Pinpoint the cell where the given text exists, returning its (X, Y) midpoint coordinate. 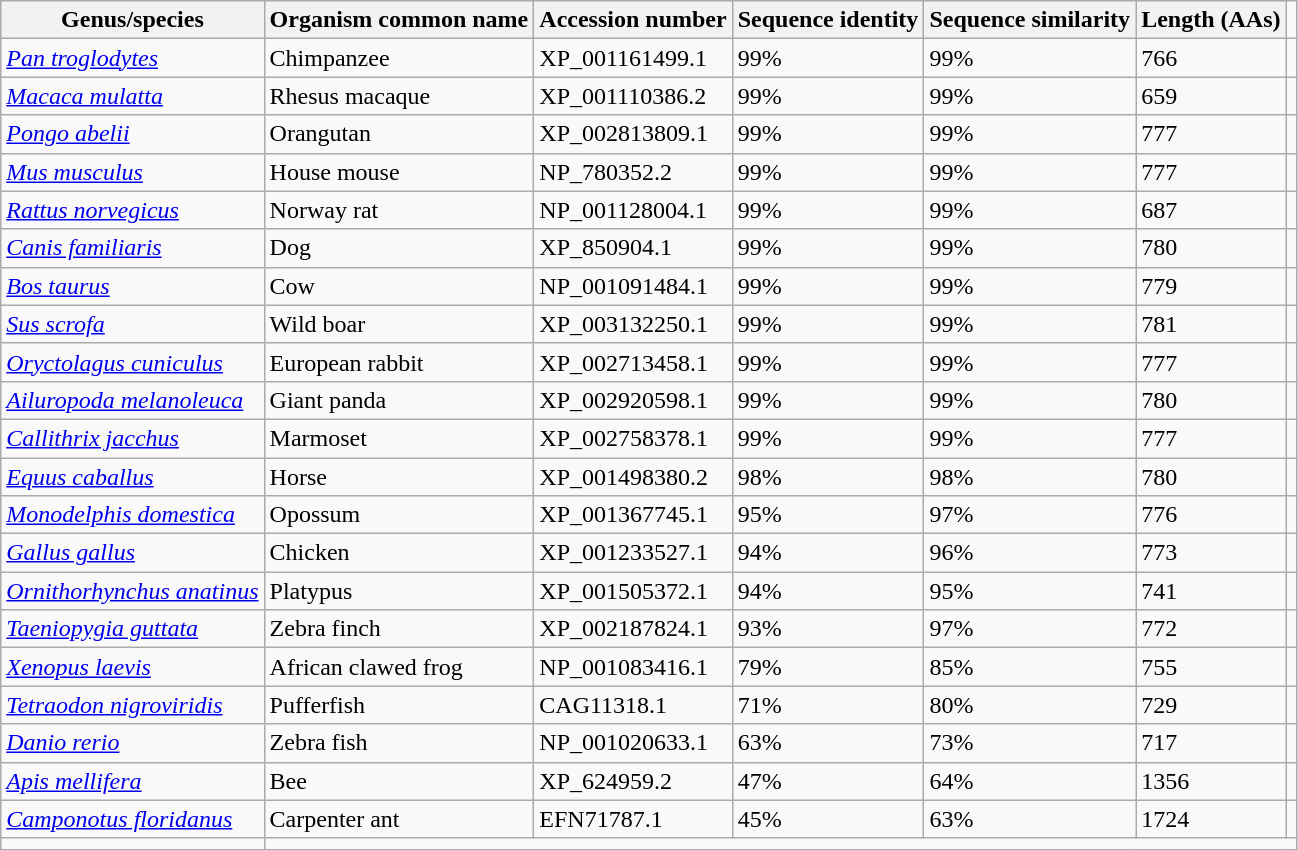
772 (1211, 629)
755 (1211, 667)
Opossum (399, 515)
Danio rerio (132, 743)
687 (1211, 210)
Carpenter ant (399, 819)
CAG11318.1 (633, 705)
Tetraodon nigroviridis (132, 705)
XP_850904.1 (633, 248)
Rattus norvegicus (132, 210)
House mouse (399, 172)
Chimpanzee (399, 58)
659 (1211, 96)
64% (1030, 781)
Bee (399, 781)
80% (1030, 705)
Xenopus laevis (132, 667)
XP_003132250.1 (633, 324)
Cow (399, 286)
NP_780352.2 (633, 172)
Accession number (633, 20)
Sequence identity (828, 20)
Camponotus floridanus (132, 819)
XP_002758378.1 (633, 438)
XP_002813809.1 (633, 134)
Pan troglodytes (132, 58)
NP_001128004.1 (633, 210)
47% (828, 781)
Norway rat (399, 210)
NP_001020633.1 (633, 743)
Zebra finch (399, 629)
Wild boar (399, 324)
XP_624959.2 (633, 781)
Dog (399, 248)
NP_001083416.1 (633, 667)
96% (1030, 553)
Pongo abelii (132, 134)
717 (1211, 743)
Pufferfish (399, 705)
XP_002920598.1 (633, 400)
Callithrix jacchus (132, 438)
779 (1211, 286)
766 (1211, 58)
1356 (1211, 781)
XP_001498380.2 (633, 477)
Sus scrofa (132, 324)
XP_001110386.2 (633, 96)
Marmoset (399, 438)
XP_001367745.1 (633, 515)
XP_001161499.1 (633, 58)
1724 (1211, 819)
XP_001233527.1 (633, 553)
Giant panda (399, 400)
EFN71787.1 (633, 819)
Rhesus macaque (399, 96)
Macaca mulatta (132, 96)
776 (1211, 515)
Oryctolagus cuniculus (132, 362)
XP_002713458.1 (633, 362)
Organism common name (399, 20)
Platypus (399, 591)
European rabbit (399, 362)
79% (828, 667)
Orangutan (399, 134)
Genus/species (132, 20)
Mus musculus (132, 172)
XP_001505372.1 (633, 591)
Sequence similarity (1030, 20)
Equus caballus (132, 477)
African clawed frog (399, 667)
71% (828, 705)
XP_002187824.1 (633, 629)
Monodelphis domestica (132, 515)
Ailuropoda melanoleuca (132, 400)
NP_001091484.1 (633, 286)
729 (1211, 705)
Horse (399, 477)
93% (828, 629)
773 (1211, 553)
Gallus gallus (132, 553)
73% (1030, 743)
Length (AAs) (1211, 20)
Apis mellifera (132, 781)
Chicken (399, 553)
781 (1211, 324)
Canis familiaris (132, 248)
Ornithorhynchus anatinus (132, 591)
Bos taurus (132, 286)
45% (828, 819)
85% (1030, 667)
Taeniopygia guttata (132, 629)
741 (1211, 591)
Zebra fish (399, 743)
